Return the [X, Y] coordinate for the center point of the cell that contains the specified text.  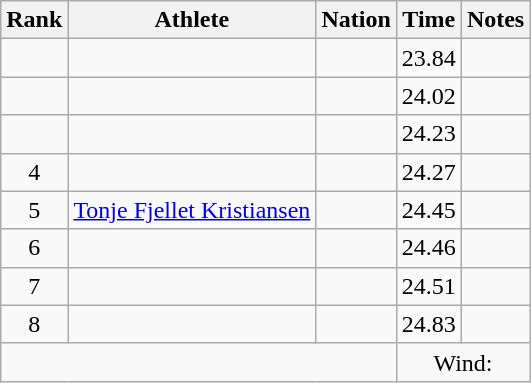
24.83 [428, 324]
Rank [34, 20]
4 [34, 172]
23.84 [428, 58]
24.51 [428, 286]
24.45 [428, 210]
24.46 [428, 248]
24.23 [428, 134]
5 [34, 210]
Notes [495, 20]
Time [428, 20]
Tonje Fjellet Kristiansen [192, 210]
24.02 [428, 96]
Wind: [462, 362]
6 [34, 248]
24.27 [428, 172]
8 [34, 324]
Nation [356, 20]
7 [34, 286]
Athlete [192, 20]
